Search for the cell housing the specified text and yield its [X, Y] center coordinate. 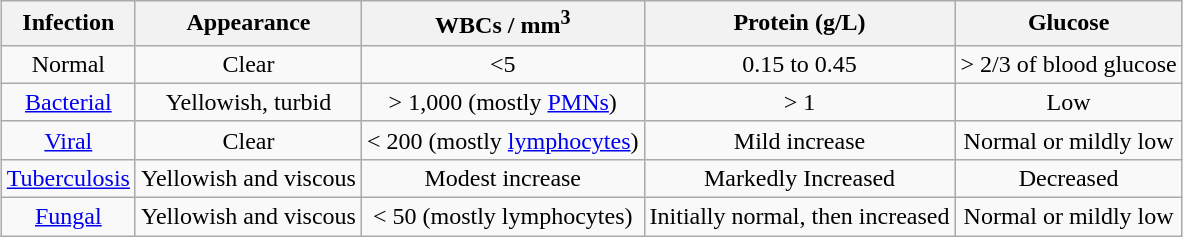
Bacterial [68, 102]
< 50 (mostly lymphocytes) [502, 217]
Tuberculosis [68, 178]
Yellowish, turbid [248, 102]
Protein (g/L) [800, 24]
Infection [68, 24]
Fungal [68, 217]
<5 [502, 64]
Initially normal, then increased [800, 217]
Mild increase [800, 140]
> 1 [800, 102]
Decreased [1068, 178]
> 1,000 (mostly PMNs) [502, 102]
< 200 (mostly lymphocytes) [502, 140]
Appearance [248, 24]
WBCs / mm3 [502, 24]
Glucose [1068, 24]
> 2/3 of blood glucose [1068, 64]
0.15 to 0.45 [800, 64]
Low [1068, 102]
Markedly Increased [800, 178]
Normal [68, 64]
Viral [68, 140]
Modest increase [502, 178]
